Determine the (x, y) coordinate at the center of the cell enclosing the given text.  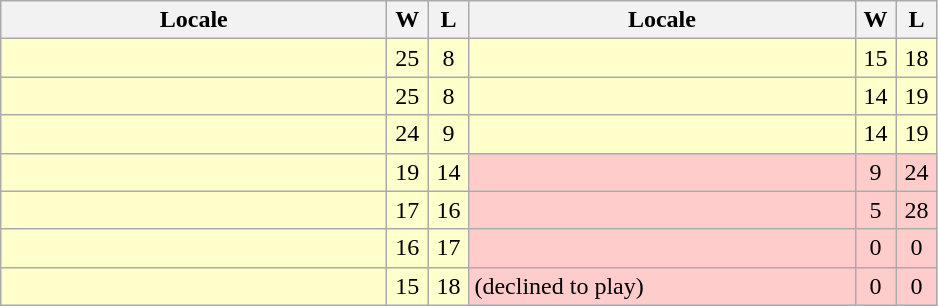
28 (916, 210)
(declined to play) (662, 286)
5 (876, 210)
